Find where the given text appears and provide that cell's center as [X, Y] coordinate. 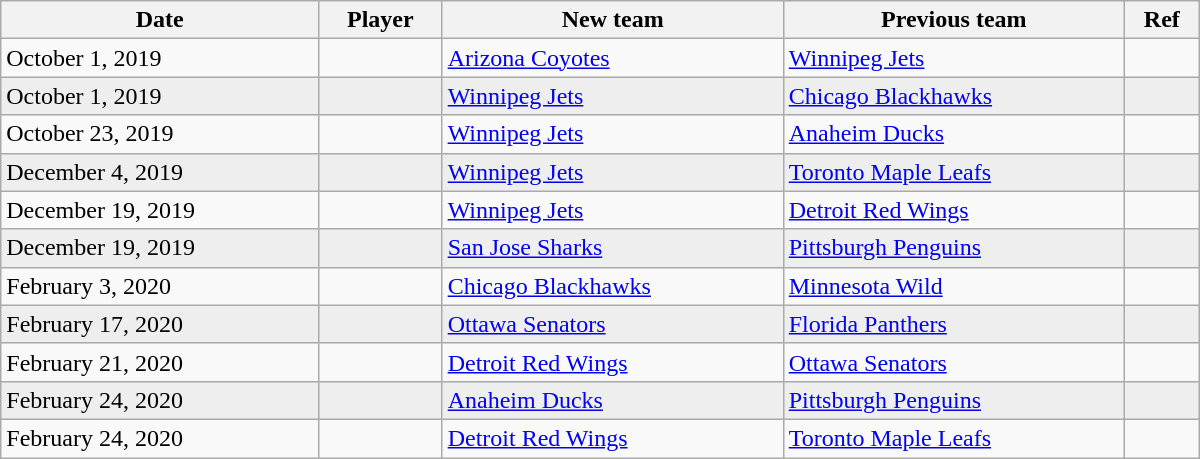
February 17, 2020 [160, 324]
Florida Panthers [954, 324]
Minnesota Wild [954, 286]
Previous team [954, 20]
Arizona Coyotes [612, 58]
Ref [1162, 20]
Player [380, 20]
Date [160, 20]
February 21, 2020 [160, 362]
San Jose Sharks [612, 248]
December 4, 2019 [160, 172]
New team [612, 20]
February 3, 2020 [160, 286]
October 23, 2019 [160, 134]
